Determine the [x, y] coordinate at the center of the cell enclosing the given text.  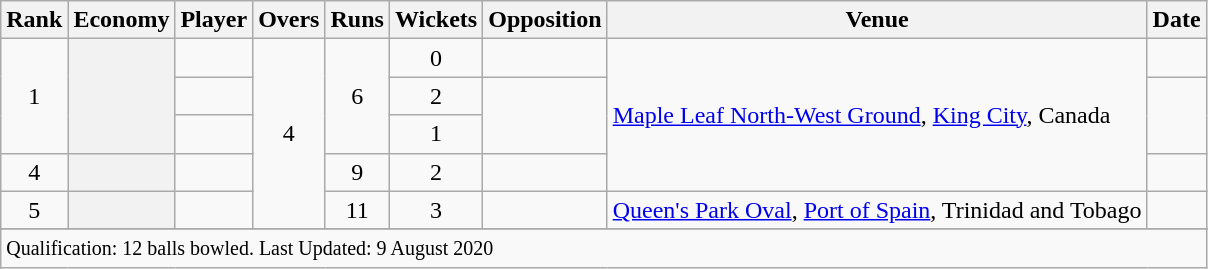
Venue [877, 20]
Maple Leaf North-West Ground, King City, Canada [877, 115]
Rank [34, 20]
6 [357, 96]
Wickets [436, 20]
Queen's Park Oval, Port of Spain, Trinidad and Tobago [877, 210]
Overs [289, 20]
Qualification: 12 balls bowled. Last Updated: 9 August 2020 [604, 248]
3 [436, 210]
Economy [122, 20]
Date [1176, 20]
Runs [357, 20]
Player [214, 20]
11 [357, 210]
5 [34, 210]
0 [436, 58]
9 [357, 172]
Opposition [545, 20]
